Scan for the cell matching the given text and deliver its [X, Y] coordinate at center. 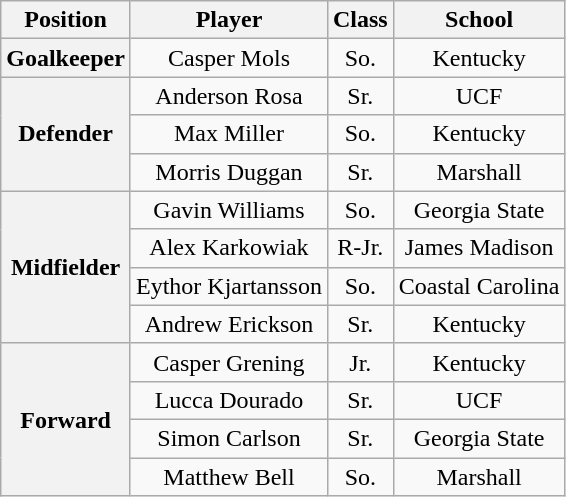
Jr. [360, 362]
Max Miller [228, 134]
Anderson Rosa [228, 96]
Coastal Carolina [479, 286]
Midfielder [66, 267]
Goalkeeper [66, 58]
Morris Duggan [228, 172]
Position [66, 20]
Gavin Williams [228, 210]
James Madison [479, 248]
Defender [66, 134]
Lucca Dourado [228, 400]
Class [360, 20]
Player [228, 20]
Andrew Erickson [228, 324]
Eythor Kjartansson [228, 286]
School [479, 20]
Casper Grening [228, 362]
Casper Mols [228, 58]
Simon Carlson [228, 438]
Alex Karkowiak [228, 248]
R-Jr. [360, 248]
Matthew Bell [228, 477]
Forward [66, 419]
